Return the [x, y] coordinate for the center point of the cell that contains the specified text.  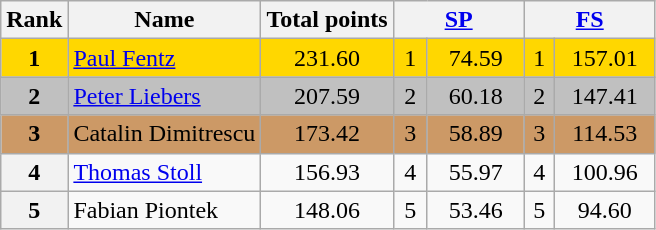
Rank [34, 20]
SP [458, 20]
FS [590, 20]
157.01 [604, 58]
100.96 [604, 172]
Catalin Dimitrescu [164, 134]
58.89 [476, 134]
207.59 [327, 96]
114.53 [604, 134]
156.93 [327, 172]
Fabian Piontek [164, 210]
94.60 [604, 210]
Thomas Stoll [164, 172]
53.46 [476, 210]
Paul Fentz [164, 58]
148.06 [327, 210]
60.18 [476, 96]
Peter Liebers [164, 96]
231.60 [327, 58]
147.41 [604, 96]
74.59 [476, 58]
55.97 [476, 172]
173.42 [327, 134]
Total points [327, 20]
Name [164, 20]
